For the text-containing cell, return its midpoint in [X, Y] coordinate format. 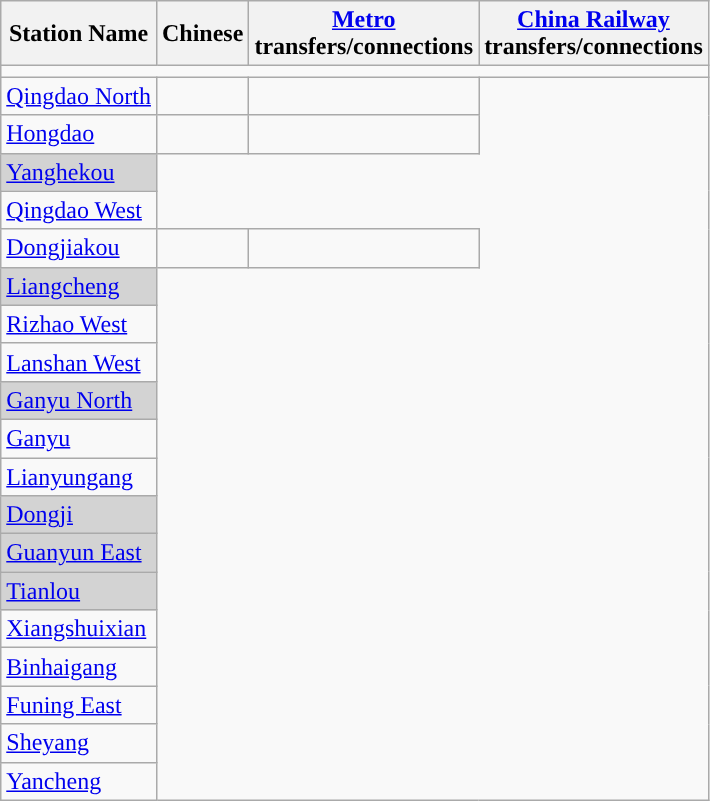
Liangcheng [79, 286]
Ganyu North [79, 400]
Lanshan West [79, 362]
Yancheng [79, 781]
Ganyu [79, 438]
Guanyun East [79, 553]
Qingdao North [79, 96]
Xiangshuixian [79, 629]
Qingdao West [79, 210]
Chinese [202, 34]
Dongji [79, 515]
China Railwaytransfers/connections [594, 34]
Tianlou [79, 591]
Lianyungang [79, 477]
Rizhao West [79, 324]
Yanghekou [79, 172]
Sheyang [79, 743]
Metrotransfers/connections [364, 34]
Binhaigang [79, 667]
Station Name [79, 34]
Dongjiakou [79, 248]
Funing East [79, 705]
Hongdao [79, 134]
